Pinpoint the cell where the given text exists, returning its (X, Y) midpoint coordinate. 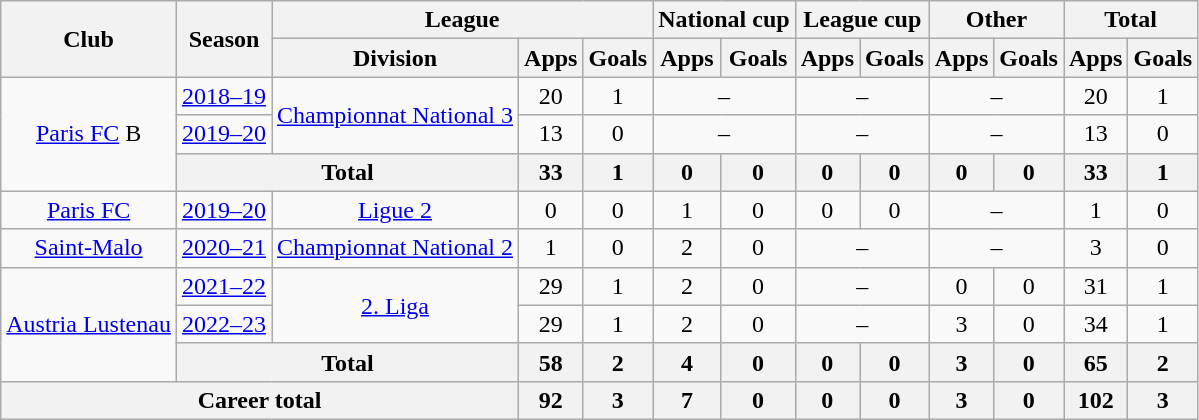
Paris FC (89, 210)
Championnat National 3 (396, 115)
58 (551, 362)
Saint-Malo (89, 248)
34 (1096, 324)
65 (1096, 362)
2. Liga (396, 305)
102 (1096, 400)
4 (687, 362)
Paris FC B (89, 134)
Other (996, 20)
2018–19 (224, 96)
Season (224, 39)
National cup (724, 20)
2022–23 (224, 324)
31 (1096, 286)
Ligue 2 (396, 210)
League cup (862, 20)
2020–21 (224, 248)
Career total (260, 400)
7 (687, 400)
Division (396, 58)
Club (89, 39)
Austria Lustenau (89, 324)
Championnat National 2 (396, 248)
2021–22 (224, 286)
League (462, 20)
92 (551, 400)
